Output the [x, y] coordinate of the center of the cell containing the given text.  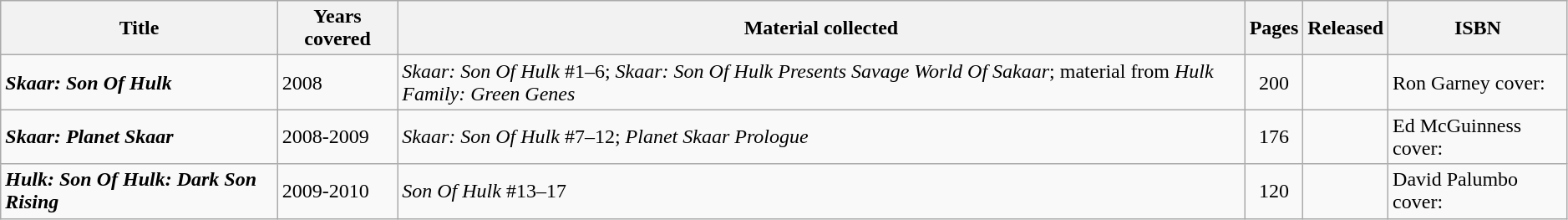
Ron Garney cover: [1479, 82]
ISBN [1479, 28]
2009-2010 [337, 191]
Pages [1274, 28]
Ed McGuinness cover: [1479, 137]
Hulk: Son Of Hulk: Dark Son Rising [140, 191]
Years covered [337, 28]
Skaar: Son Of Hulk [140, 82]
120 [1274, 191]
Son Of Hulk #13–17 [821, 191]
Released [1346, 28]
2008 [337, 82]
176 [1274, 137]
Material collected [821, 28]
David Palumbo cover: [1479, 191]
2008-2009 [337, 137]
Skaar: Son Of Hulk #7–12; Planet Skaar Prologue [821, 137]
Skaar: Planet Skaar [140, 137]
Title [140, 28]
Skaar: Son Of Hulk #1–6; Skaar: Son Of Hulk Presents Savage World Of Sakaar; material from Hulk Family: Green Genes [821, 82]
200 [1274, 82]
